Determine the (X, Y) coordinate at the center of the cell enclosing the given text.  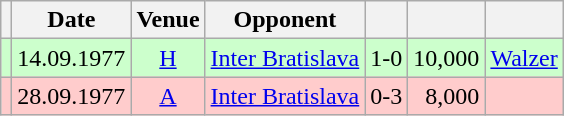
H (168, 58)
Date (72, 20)
14.09.1977 (72, 58)
10,000 (446, 58)
0-3 (386, 96)
Opponent (285, 20)
Walzer (524, 58)
Venue (168, 20)
A (168, 96)
8,000 (446, 96)
1-0 (386, 58)
28.09.1977 (72, 96)
